From the cell containing the given text, extract its center point as (x, y) coordinate. 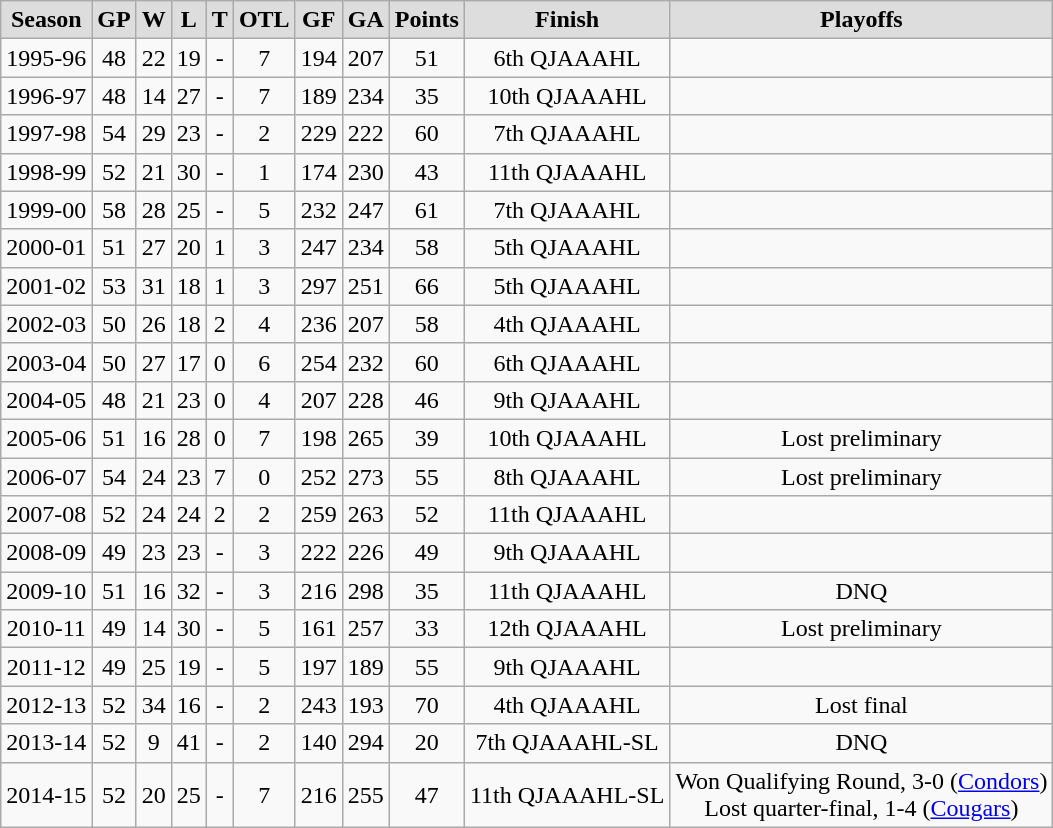
252 (318, 477)
9 (154, 743)
2007-08 (46, 515)
12th QJAAAHL (567, 629)
273 (366, 477)
8th QJAAAHL (567, 477)
61 (426, 210)
66 (426, 286)
197 (318, 667)
254 (318, 362)
OTL (264, 20)
1995-96 (46, 58)
2006-07 (46, 477)
Playoffs (862, 20)
2004-05 (46, 400)
1999-00 (46, 210)
1997-98 (46, 134)
1998-99 (46, 172)
39 (426, 438)
Finish (567, 20)
53 (114, 286)
26 (154, 324)
251 (366, 286)
34 (154, 705)
259 (318, 515)
255 (366, 794)
2012-13 (46, 705)
2010-11 (46, 629)
1996-97 (46, 96)
263 (366, 515)
L (188, 20)
265 (366, 438)
47 (426, 794)
174 (318, 172)
2014-15 (46, 794)
Won Qualifying Round, 3-0 (Condors)Lost quarter-final, 1-4 (Cougars) (862, 794)
194 (318, 58)
2008-09 (46, 553)
228 (366, 400)
7th QJAAAHL-SL (567, 743)
2000-01 (46, 248)
2002-03 (46, 324)
198 (318, 438)
226 (366, 553)
GF (318, 20)
W (154, 20)
161 (318, 629)
243 (318, 705)
229 (318, 134)
41 (188, 743)
2013-14 (46, 743)
Season (46, 20)
230 (366, 172)
11th QJAAAHL-SL (567, 794)
2005-06 (46, 438)
31 (154, 286)
33 (426, 629)
43 (426, 172)
193 (366, 705)
70 (426, 705)
GA (366, 20)
297 (318, 286)
GP (114, 20)
236 (318, 324)
6 (264, 362)
Lost final (862, 705)
Points (426, 20)
29 (154, 134)
32 (188, 591)
46 (426, 400)
298 (366, 591)
2009-10 (46, 591)
22 (154, 58)
2001-02 (46, 286)
257 (366, 629)
2011-12 (46, 667)
140 (318, 743)
17 (188, 362)
2003-04 (46, 362)
294 (366, 743)
T (220, 20)
